For the text-containing cell, return its midpoint in (X, Y) coordinate format. 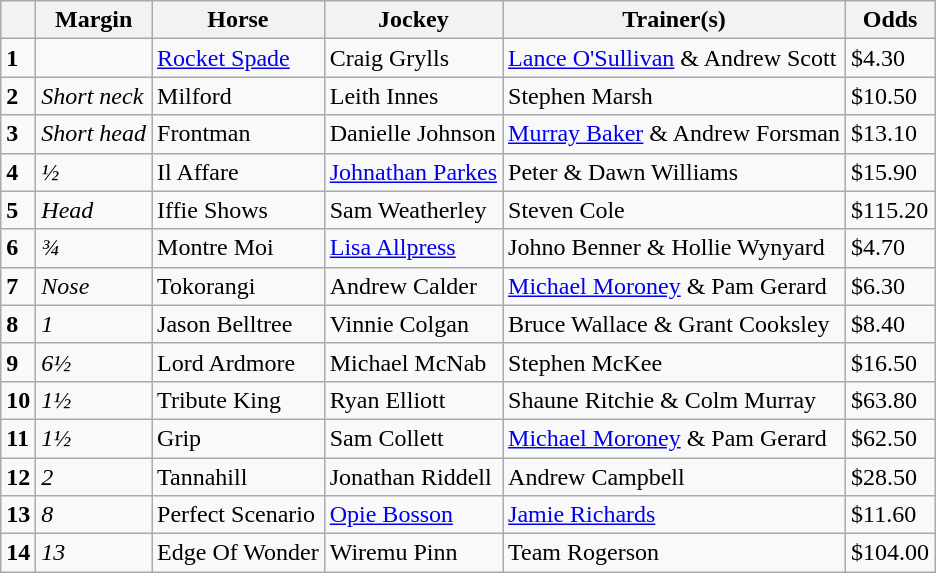
3 (18, 134)
$13.10 (890, 134)
Ryan Elliott (413, 400)
Team Rogerson (674, 553)
$6.30 (890, 286)
Wiremu Pinn (413, 553)
9 (18, 362)
$10.50 (890, 96)
Stephen Marsh (674, 96)
Nose (94, 286)
$115.20 (890, 210)
11 (18, 438)
¾ (94, 248)
Horse (238, 20)
Frontman (238, 134)
Il Affare (238, 172)
Head (94, 210)
Steven Cole (674, 210)
$28.50 (890, 477)
4 (18, 172)
Leith Innes (413, 96)
Jason Belltree (238, 324)
$4.30 (890, 58)
Jockey (413, 20)
Lisa Allpress (413, 248)
Milford (238, 96)
½ (94, 172)
Vinnie Colgan (413, 324)
Tribute King (238, 400)
Tannahill (238, 477)
Stephen McKee (674, 362)
Margin (94, 20)
$8.40 (890, 324)
12 (18, 477)
Trainer(s) (674, 20)
$16.50 (890, 362)
$11.60 (890, 515)
Sam Weatherley (413, 210)
Bruce Wallace & Grant Cooksley (674, 324)
Johno Benner & Hollie Wynyard (674, 248)
Andrew Calder (413, 286)
5 (18, 210)
Michael McNab (413, 362)
Andrew Campbell (674, 477)
$63.80 (890, 400)
Grip (238, 438)
Murray Baker & Andrew Forsman (674, 134)
Lord Ardmore (238, 362)
Rocket Spade (238, 58)
Tokorangi (238, 286)
$104.00 (890, 553)
Opie Bosson (413, 515)
Sam Collett (413, 438)
7 (18, 286)
Short neck (94, 96)
$15.90 (890, 172)
Montre Moi (238, 248)
Short head (94, 134)
Peter & Dawn Williams (674, 172)
Lance O'Sullivan & Andrew Scott (674, 58)
6 (18, 248)
Craig Grylls (413, 58)
Jonathan Riddell (413, 477)
Shaune Ritchie & Colm Murray (674, 400)
Perfect Scenario (238, 515)
14 (18, 553)
Johnathan Parkes (413, 172)
Edge Of Wonder (238, 553)
10 (18, 400)
Jamie Richards (674, 515)
$62.50 (890, 438)
Odds (890, 20)
$4.70 (890, 248)
Iffie Shows (238, 210)
Danielle Johnson (413, 134)
6½ (94, 362)
